Scan for the cell matching the given text and deliver its [x, y] coordinate at center. 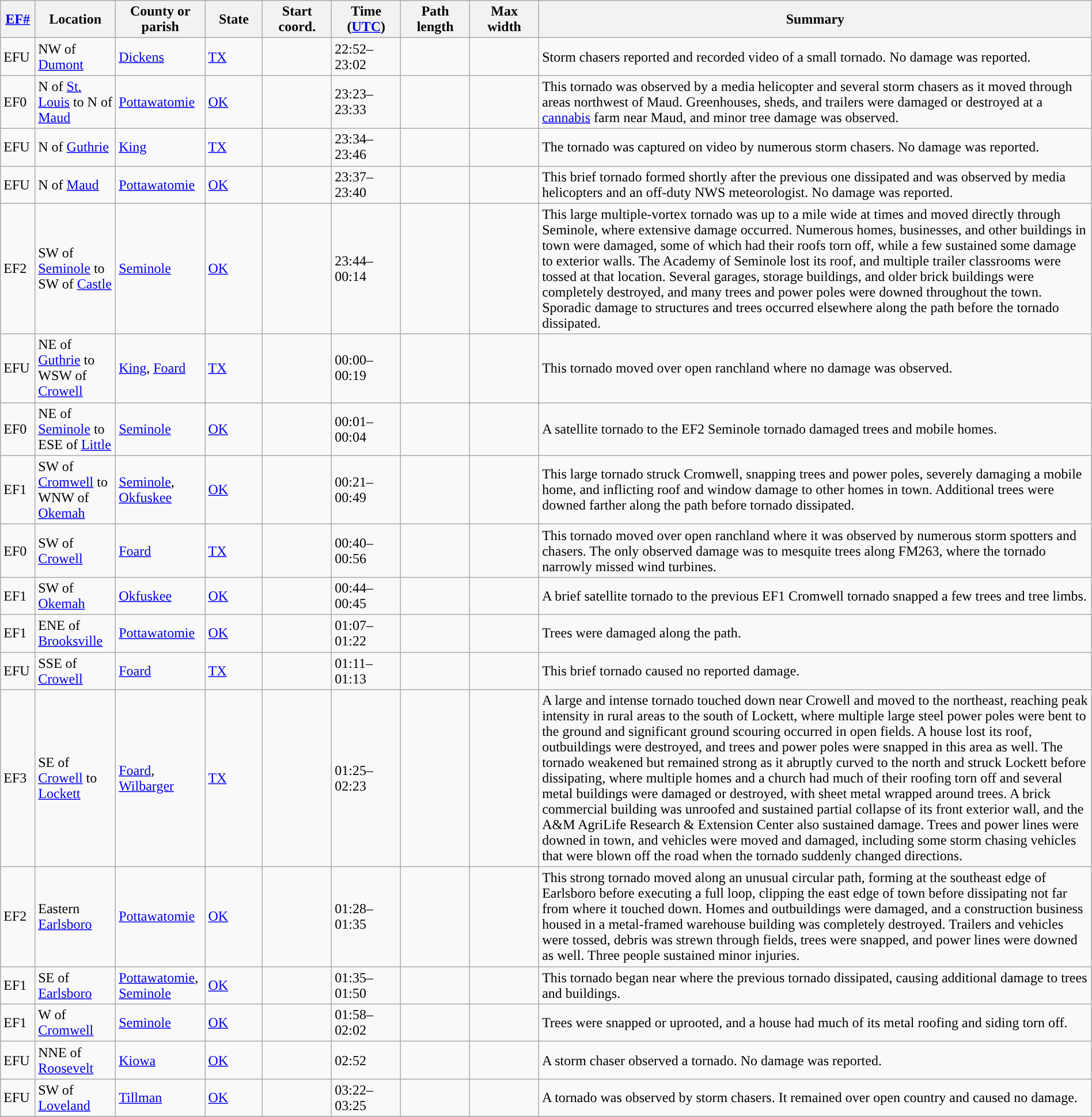
This tornado began near where the previous tornado dissipated, causing additional damage to trees and buildings. [816, 986]
Start coord. [297, 20]
Path length [435, 20]
23:44–00:14 [366, 268]
Location [75, 20]
NNE of Roosevelt [75, 1061]
A storm chaser observed a tornado. No damage was reported. [816, 1061]
23:37–23:40 [366, 184]
01:11–01:13 [366, 670]
A satellite tornado to the EF2 Seminole tornado damaged trees and mobile homes. [816, 429]
00:00–00:19 [366, 368]
Seminole, Okfuskee [160, 489]
00:21–00:49 [366, 489]
01:28–01:35 [366, 917]
ENE of Brooksville [75, 633]
State [234, 20]
22:52–23:02 [366, 56]
SW of Okemah [75, 595]
N of Guthrie [75, 147]
NW of Dumont [75, 56]
Trees were damaged along the path. [816, 633]
King, Foard [160, 368]
SE of Crowell to Lockett [75, 778]
01:25–02:23 [366, 778]
EF# [18, 20]
03:22–03:25 [366, 1097]
This brief tornado caused no reported damage. [816, 670]
SW of Loveland [75, 1097]
A tornado was observed by storm chasers. It remained over open country and caused no damage. [816, 1097]
NE of Seminole to ESE of Little [75, 429]
County or parish [160, 20]
Foard, Wilbarger [160, 778]
01:35–01:50 [366, 986]
Trees were snapped or uprooted, and a house had much of its metal roofing and siding torn off. [816, 1023]
W of Cromwell [75, 1023]
SE of Earlsboro [75, 986]
King [160, 147]
Summary [816, 20]
N of St. Louis to N of Maud [75, 102]
The tornado was captured on video by numerous storm chasers. No damage was reported. [816, 147]
Time (UTC) [366, 20]
00:40–00:56 [366, 550]
01:58–02:02 [366, 1023]
Eastern Earlsboro [75, 917]
A brief satellite tornado to the previous EF1 Cromwell tornado snapped a few trees and tree limbs. [816, 595]
EF3 [18, 778]
NE of Guthrie to WSW of Crowell [75, 368]
Kiowa [160, 1061]
Pottawatomie, Seminole [160, 986]
23:34–23:46 [366, 147]
Max width [505, 20]
Tillman [160, 1097]
00:44–00:45 [366, 595]
00:01–00:04 [366, 429]
SW of Seminole to SW of Castle [75, 268]
Storm chasers reported and recorded video of a small tornado. No damage was reported. [816, 56]
SW of Cromwell to WNW of Okemah [75, 489]
SSE of Crowell [75, 670]
N of Maud [75, 184]
01:07–01:22 [366, 633]
Dickens [160, 56]
Okfuskee [160, 595]
23:23–23:33 [366, 102]
02:52 [366, 1061]
SW of Crowell [75, 550]
This tornado moved over open ranchland where no damage was observed. [816, 368]
